From the cell containing the given text, extract its center point as [X, Y] coordinate. 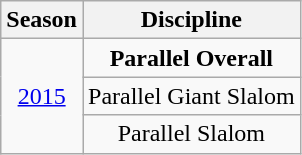
Discipline [191, 20]
Parallel Overall [191, 58]
Parallel Giant Slalom [191, 96]
Parallel Slalom [191, 134]
2015 [42, 96]
Season [42, 20]
